Scan for the cell matching the given text and deliver its [X, Y] coordinate at center. 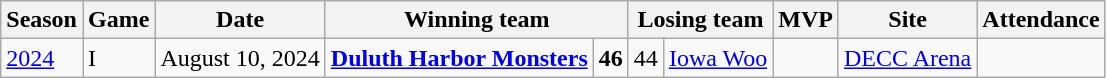
Attendance [1041, 20]
46 [610, 58]
August 10, 2024 [240, 58]
Site [907, 20]
Game [118, 20]
Winning team [476, 20]
Duluth Harbor Monsters [459, 58]
2024 [42, 58]
MVP [806, 20]
Iowa Woo [718, 58]
44 [646, 58]
Season [42, 20]
Losing team [700, 20]
DECC Arena [907, 58]
Date [240, 20]
I [118, 58]
